Provide the (X, Y) coordinate of the cell's center where the given text is located.  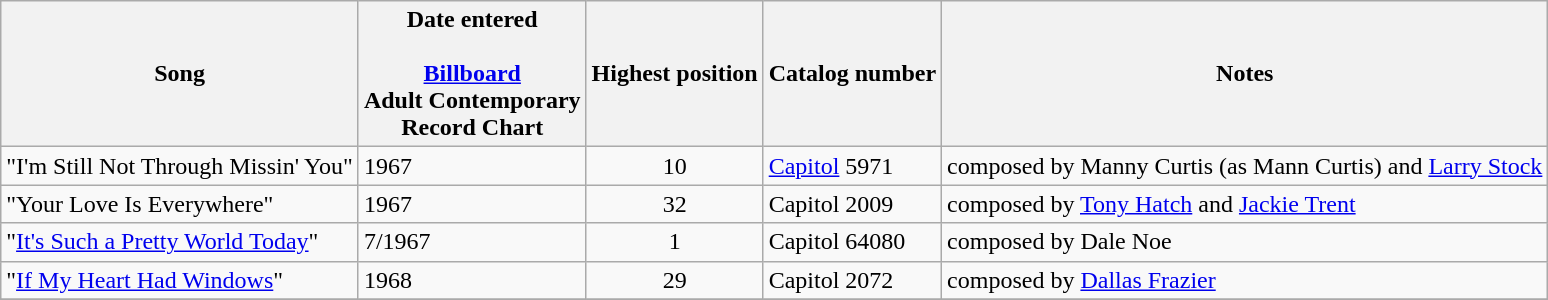
Highest position (674, 74)
Catalog number (852, 74)
Capitol 5971 (852, 166)
"If My Heart Had Windows" (180, 280)
composed by Manny Curtis (as Mann Curtis) and Larry Stock (1245, 166)
"Your Love Is Everywhere" (180, 204)
10 (674, 166)
Capitol 2072 (852, 280)
Date enteredBillboard Adult Contemporary Record Chart (472, 74)
1968 (472, 280)
"I'm Still Not Through Missin' You" (180, 166)
composed by Dallas Frazier (1245, 280)
29 (674, 280)
32 (674, 204)
Capitol 2009 (852, 204)
"It's Such a Pretty World Today" (180, 242)
Song (180, 74)
composed by Dale Noe (1245, 242)
Notes (1245, 74)
composed by Tony Hatch and Jackie Trent (1245, 204)
Capitol 64080 (852, 242)
7/1967 (472, 242)
1 (674, 242)
